Return (X, Y) of the center of cell containing provided text 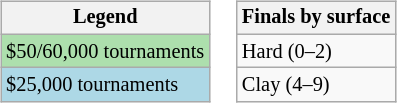
Clay (4–9) (316, 85)
Legend (105, 18)
Hard (0–2) (316, 51)
Finals by surface (316, 18)
$50/60,000 tournaments (105, 51)
$25,000 tournaments (105, 85)
